Determine the [X, Y] coordinate at the center of the cell enclosing the given text.  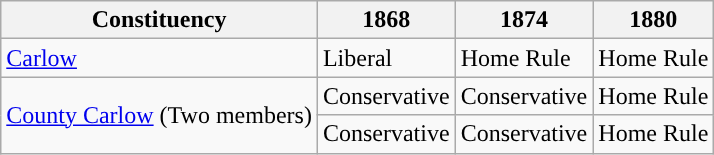
Carlow [160, 58]
1868 [386, 20]
Constituency [160, 20]
1874 [524, 20]
Liberal [386, 58]
1880 [654, 20]
County Carlow (Two members) [160, 115]
